Detect which cell encompasses the target text, then output its (X, Y) center coordinate. 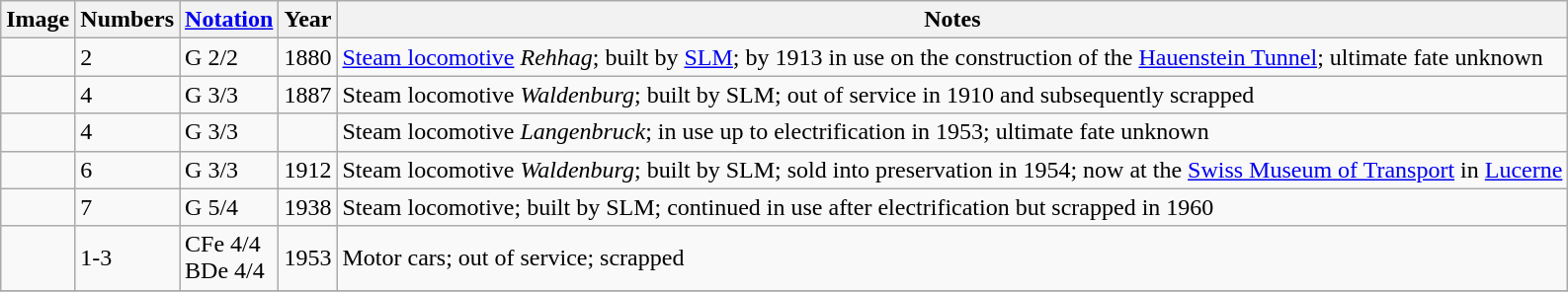
Steam locomotive Waldenburg; built by SLM; out of service in 1910 and subsequently scrapped (952, 95)
Notation (229, 20)
Numbers (127, 20)
CFe 4/4BDe 4/4 (229, 258)
2 (127, 57)
G 5/4 (229, 207)
1887 (308, 95)
Steam locomotive Waldenburg; built by SLM; sold into preservation in 1954; now at the Swiss Museum of Transport in Lucerne (952, 170)
Year (308, 20)
Steam locomotive Rehhag; built by SLM; by 1913 in use on the construction of the Hauenstein Tunnel; ultimate fate unknown (952, 57)
7 (127, 207)
6 (127, 170)
Motor cars; out of service; scrapped (952, 258)
G 2/2 (229, 57)
1953 (308, 258)
Image (38, 20)
1912 (308, 170)
1938 (308, 207)
Steam locomotive Langenbruck; in use up to electrification in 1953; ultimate fate unknown (952, 132)
Notes (952, 20)
1-3 (127, 258)
Steam locomotive; built by SLM; continued in use after electrification but scrapped in 1960 (952, 207)
1880 (308, 57)
